Detect which cell encompasses the target text, then output its [x, y] center coordinate. 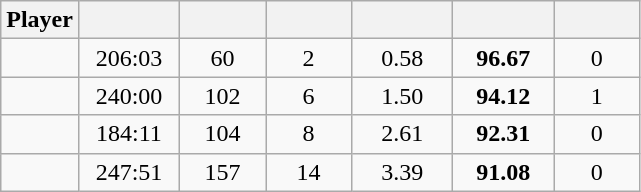
102 [223, 96]
0.58 [402, 58]
1.50 [402, 96]
2.61 [402, 134]
91.08 [504, 172]
3.39 [402, 172]
2 [309, 58]
184:11 [128, 134]
96.67 [504, 58]
14 [309, 172]
92.31 [504, 134]
157 [223, 172]
247:51 [128, 172]
104 [223, 134]
Player [40, 20]
206:03 [128, 58]
1 [597, 96]
6 [309, 96]
94.12 [504, 96]
240:00 [128, 96]
60 [223, 58]
8 [309, 134]
